Locate the cell with the specified text and output its (X, Y) center coordinate. 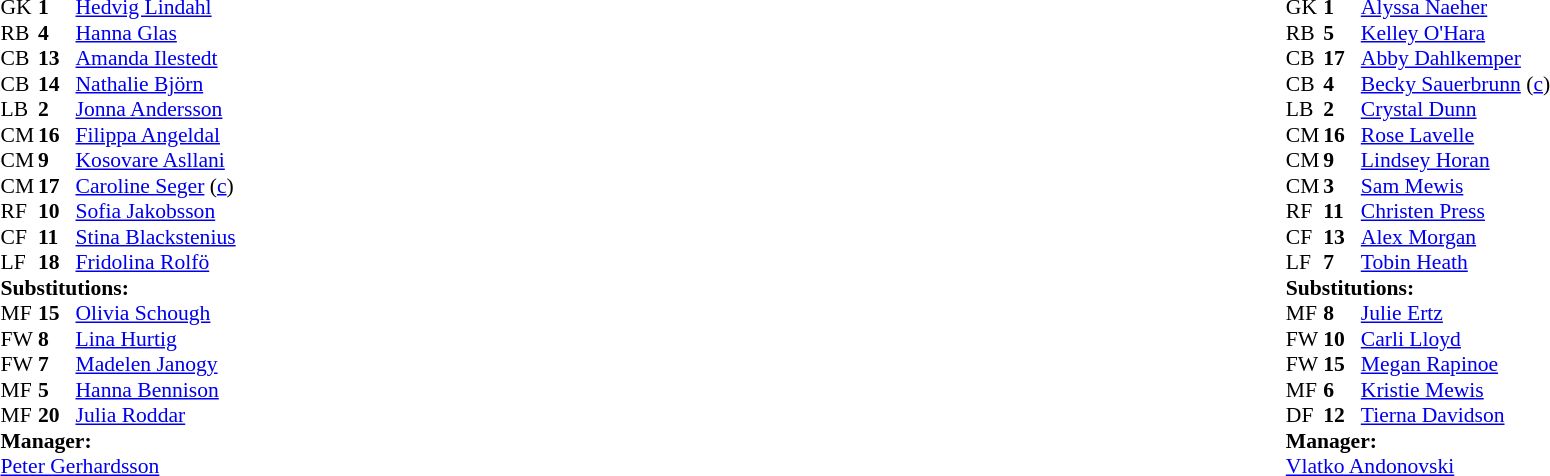
Abby Dahlkemper (1456, 59)
Rose Lavelle (1456, 135)
14 (57, 84)
Kristie Mewis (1456, 390)
18 (57, 263)
Carli Lloyd (1456, 339)
Stina Blackstenius (156, 237)
Megan Rapinoe (1456, 365)
Amanda Ilestedt (156, 59)
Lindsey Horan (1456, 161)
Lina Hurtig (156, 339)
Filippa Angeldal (156, 135)
12 (1342, 415)
20 (57, 415)
Alex Morgan (1456, 237)
Becky Sauerbrunn (c) (1456, 84)
Caroline Seger (c) (156, 186)
Julie Ertz (1456, 313)
Tobin Heath (1456, 263)
Hanna Bennison (156, 390)
Kosovare Asllani (156, 161)
Fridolina Rolfö (156, 263)
6 (1342, 390)
Sofia Jakobsson (156, 211)
Crystal Dunn (1456, 109)
Kelley O'Hara (1456, 33)
DF (1305, 415)
Jonna Andersson (156, 109)
Tierna Davidson (1456, 415)
Madelen Janogy (156, 365)
Hanna Glas (156, 33)
Nathalie Björn (156, 84)
Sam Mewis (1456, 186)
3 (1342, 186)
Julia Roddar (156, 415)
Christen Press (1456, 211)
Olivia Schough (156, 313)
